Provide the [X, Y] coordinate of the cell's center where the given text is located.  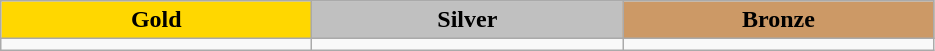
Bronze [778, 20]
Gold [156, 20]
Silver [468, 20]
